For the text-containing cell, return its midpoint in [X, Y] coordinate format. 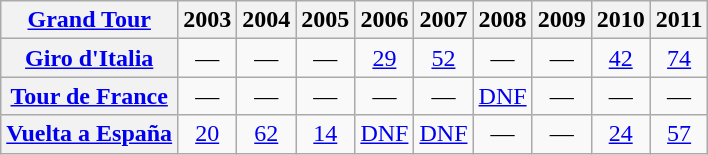
74 [679, 58]
Vuelta a España [90, 134]
2004 [266, 20]
29 [384, 58]
2003 [208, 20]
Giro d'Italia [90, 58]
2010 [620, 20]
62 [266, 134]
Grand Tour [90, 20]
14 [326, 134]
2011 [679, 20]
57 [679, 134]
2008 [502, 20]
24 [620, 134]
2005 [326, 20]
52 [444, 58]
2009 [562, 20]
Tour de France [90, 96]
20 [208, 134]
2006 [384, 20]
2007 [444, 20]
42 [620, 58]
